Capture the cell that displays the provided text and extract its [x, y] central coordinate. 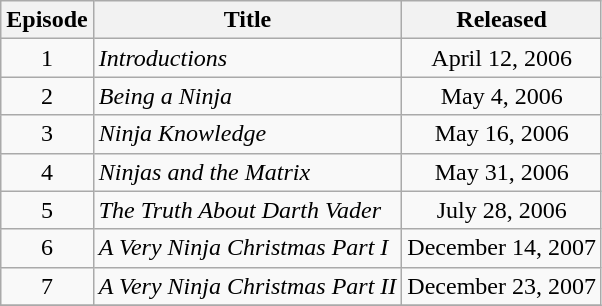
Ninjas and the Matrix [248, 172]
6 [47, 248]
July 28, 2006 [502, 210]
Released [502, 20]
Ninja Knowledge [248, 134]
3 [47, 134]
1 [47, 58]
May 4, 2006 [502, 96]
May 16, 2006 [502, 134]
Being a Ninja [248, 96]
May 31, 2006 [502, 172]
Introductions [248, 58]
December 14, 2007 [502, 248]
The Truth About Darth Vader [248, 210]
A Very Ninja Christmas Part II [248, 286]
A Very Ninja Christmas Part I [248, 248]
Episode [47, 20]
4 [47, 172]
December 23, 2007 [502, 286]
2 [47, 96]
5 [47, 210]
7 [47, 286]
Title [248, 20]
April 12, 2006 [502, 58]
